For the text-containing cell, return its midpoint in (X, Y) coordinate format. 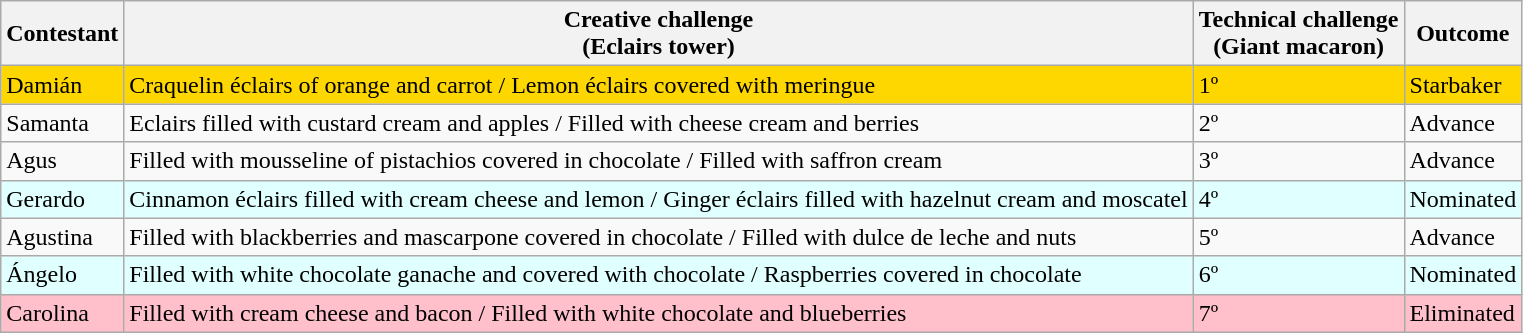
Contestant (62, 34)
2º (1298, 123)
Agustina (62, 237)
Agus (62, 161)
Eliminated (1463, 313)
Filled with mousseline of pistachios covered in chocolate / Filled with saffron cream (658, 161)
Gerardo (62, 199)
Technical challenge(Giant macaron) (1298, 34)
Filled with white chocolate ganache and covered with chocolate / Raspberries covered in chocolate (658, 275)
Carolina (62, 313)
3º (1298, 161)
Damián (62, 85)
Outcome (1463, 34)
5º (1298, 237)
4º (1298, 199)
1º (1298, 85)
7º (1298, 313)
Creative challenge(Eclairs tower) (658, 34)
Samanta (62, 123)
Filled with cream cheese and bacon / Filled with white chocolate and blueberries (658, 313)
6º (1298, 275)
Filled with blackberries and mascarpone covered in chocolate / Filled with dulce de leche and nuts (658, 237)
Eclairs filled with custard cream and apples / Filled with cheese cream and berries (658, 123)
Cinnamon éclairs filled with cream cheese and lemon / Ginger éclairs filled with hazelnut cream and moscatel (658, 199)
Starbaker (1463, 85)
Ángelo (62, 275)
Craquelin éclairs of orange and carrot / Lemon éclairs covered with meringue (658, 85)
